Return (x, y) of the center of cell containing provided text 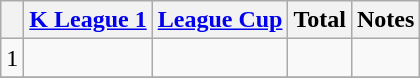
Total (320, 20)
K League 1 (88, 20)
League Cup (220, 20)
Notes (385, 20)
1 (12, 58)
